Detect which cell encompasses the target text, then output its (x, y) center coordinate. 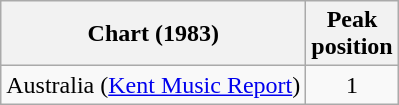
Peakposition (352, 34)
Chart (1983) (154, 34)
Australia (Kent Music Report) (154, 85)
1 (352, 85)
